For the text-containing cell, return its midpoint in [X, Y] coordinate format. 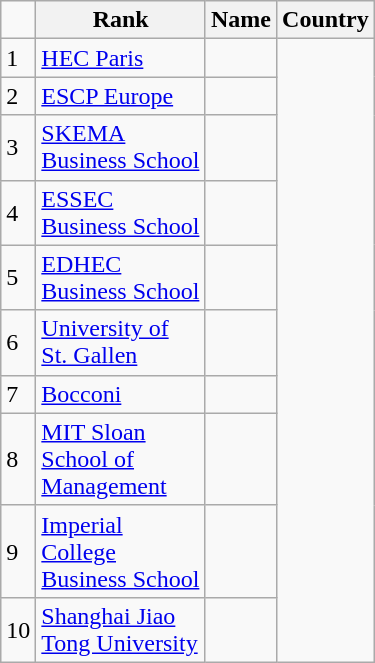
10 [18, 630]
University of St. Gallen [121, 342]
7 [18, 394]
1 [18, 58]
6 [18, 342]
Country [326, 20]
EDHEC Business School [121, 278]
9 [18, 551]
MIT Sloan School of Management [121, 459]
ESSEC Business School [121, 212]
Bocconi [121, 394]
5 [18, 278]
Imperial College Business School [121, 551]
3 [18, 148]
Rank [121, 20]
8 [18, 459]
2 [18, 96]
Shanghai Jiao Tong University [121, 630]
HEC Paris [121, 58]
4 [18, 212]
SKEMA Business School [121, 148]
Name [240, 20]
ESCP Europe [121, 96]
